Return the (X, Y) coordinate for the center point of the cell that contains the specified text.  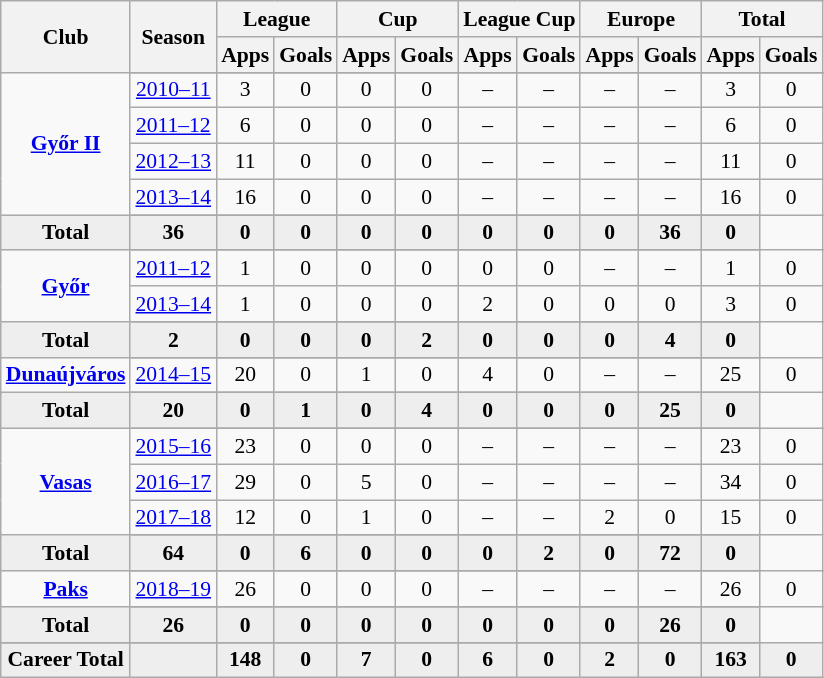
Vasas (66, 482)
2016–17 (173, 482)
League Cup (519, 19)
148 (245, 660)
72 (670, 554)
Europe (640, 19)
Győr (66, 286)
15 (731, 518)
Cup (398, 19)
Győr II (66, 143)
Season (173, 36)
2010–11 (173, 90)
12 (245, 518)
7 (366, 660)
34 (731, 482)
Career Total (66, 660)
League (276, 19)
2018–19 (173, 589)
29 (245, 482)
2017–18 (173, 518)
Dunaújváros (66, 375)
2014–15 (173, 375)
5 (366, 482)
64 (173, 554)
163 (731, 660)
2012–13 (173, 162)
2015–16 (173, 447)
Club (66, 36)
Paks (66, 589)
